Scan for the cell matching the given text and deliver its [X, Y] coordinate at center. 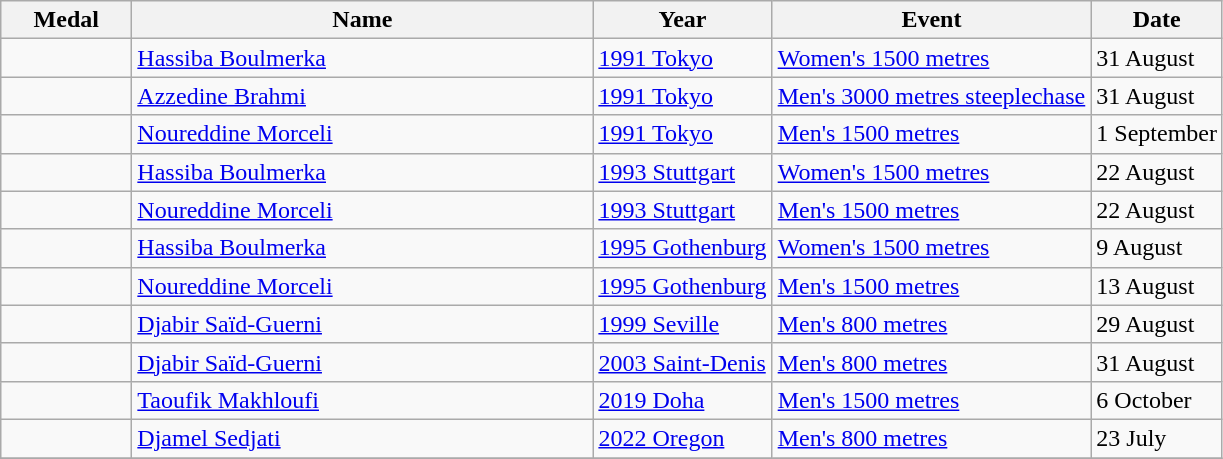
Date [1157, 20]
29 August [1157, 324]
1999 Seville [682, 324]
Men's 3000 metres steeplechase [932, 96]
Event [932, 20]
2003 Saint-Denis [682, 362]
1 September [1157, 134]
2022 Oregon [682, 438]
9 August [1157, 248]
Djamel Sedjati [362, 438]
Taoufik Makhloufi [362, 400]
23 July [1157, 438]
Azzedine Brahmi [362, 96]
13 August [1157, 286]
Year [682, 20]
Name [362, 20]
Medal [66, 20]
6 October [1157, 400]
2019 Doha [682, 400]
